Scan for the cell matching the given text and deliver its (X, Y) coordinate at center. 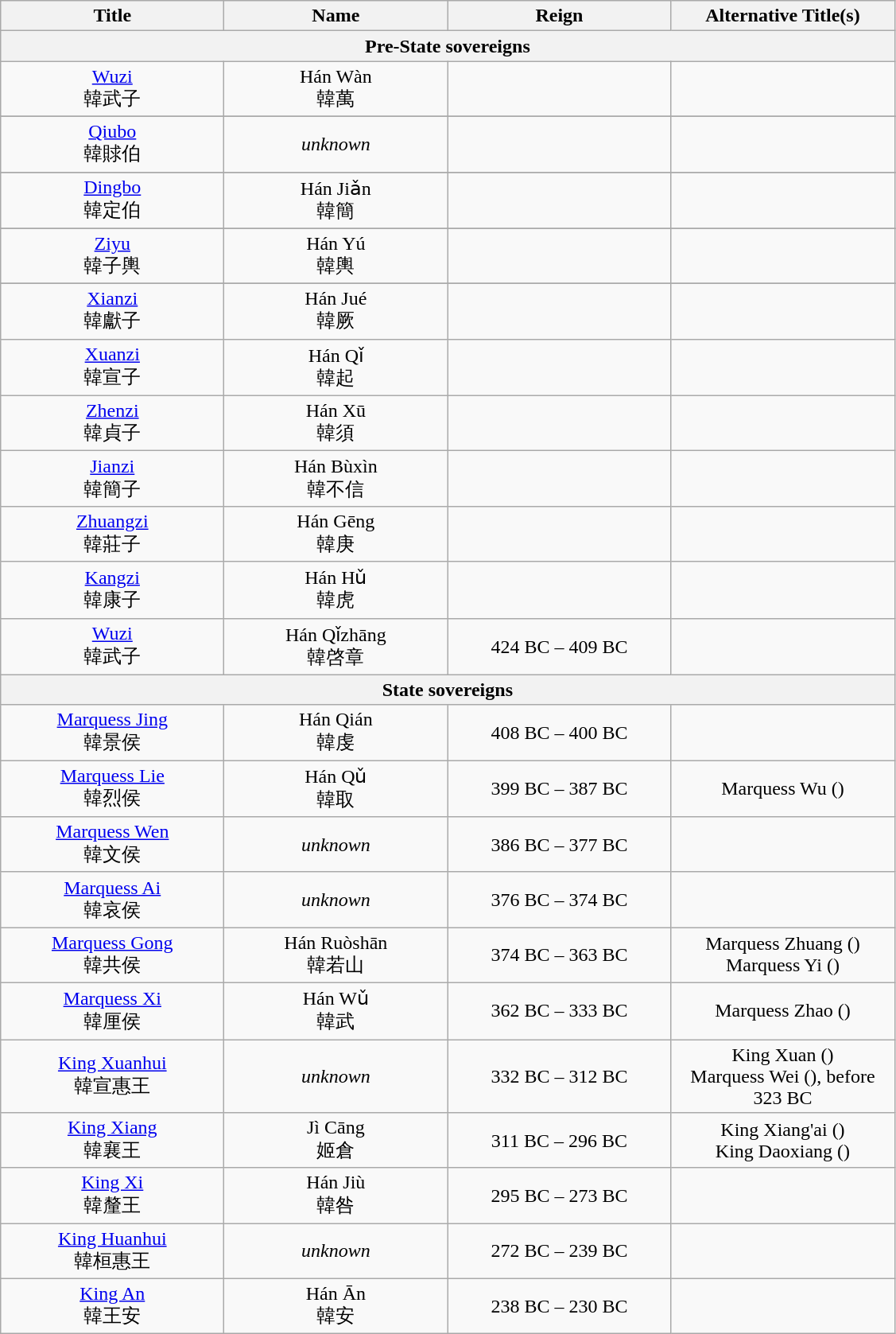
386 BC – 377 BC (560, 845)
Title (113, 16)
Marquess Zhuang ()Marquess Yi () (782, 955)
Dingbo韓定伯 (113, 200)
King Xuan ()Marquess Wei (), before 323 BC (782, 1075)
Reign (560, 16)
272 BC – 239 BC (560, 1251)
Hán Qián韓虔 (336, 733)
Name (336, 16)
Hán Yú韓輿 (336, 256)
295 BC – 273 BC (560, 1196)
Ziyu韓子輿 (113, 256)
332 BC – 312 BC (560, 1075)
Hán Qǐ韓起 (336, 368)
Marquess Wen韓文侯 (113, 845)
Hán Bùxìn韓不信 (336, 479)
Kangzi韓康子 (113, 590)
Hán Ruòshān韓若山 (336, 955)
311 BC – 296 BC (560, 1141)
Hán Ān韓安 (336, 1306)
Marquess Lie韓烈侯 (113, 789)
Hán Jiǎn韓簡 (336, 200)
Hán Gēng韓庚 (336, 534)
Marquess Ai韓哀侯 (113, 900)
Xianzi韓獻子 (113, 312)
399 BC – 387 BC (560, 789)
408 BC – 400 BC (560, 733)
424 BC – 409 BC (560, 646)
Marquess Gong韓共侯 (113, 955)
Jì Cāng姬倉 (336, 1141)
King Xiang韓襄王 (113, 1141)
King Xuanhui韓宣惠王 (113, 1075)
Marquess Zhao () (782, 1010)
376 BC – 374 BC (560, 900)
Hán Xū韓須 (336, 423)
State sovereigns (448, 690)
Jianzi韓簡子 (113, 479)
Alternative Title(s) (782, 16)
Marquess Xi韓厘侯 (113, 1010)
Hán Jué韓厥 (336, 312)
Marquess Jing韓景侯 (113, 733)
Hán Qǔ韓取 (336, 789)
Hán Jiù韓咎 (336, 1196)
Hán Wǔ韓武 (336, 1010)
Pre-State sovereigns (448, 46)
King Xi韓釐王 (113, 1196)
King Xiang'ai ()King Daoxiang () (782, 1141)
Hán Hǔ韓虎 (336, 590)
Zhuangzi韓莊子 (113, 534)
238 BC – 230 BC (560, 1306)
Zhenzi韓貞子 (113, 423)
King Huanhui韓桓惠王 (113, 1251)
King An 韓王安 (113, 1306)
362 BC – 333 BC (560, 1010)
Marquess Wu () (782, 789)
Hán Qǐzhāng韓啓章 (336, 646)
Hán Wàn韓萬 (336, 89)
Xuanzi韓宣子 (113, 368)
374 BC – 363 BC (560, 955)
Qiubo韓賕伯 (113, 144)
